Extract the [X, Y] coordinate from the center of the cell holding the provided text.  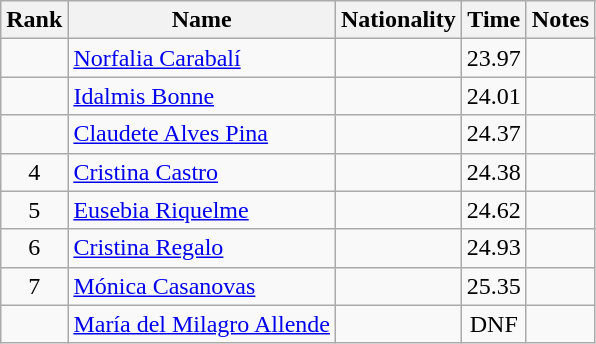
Cristina Regalo [202, 248]
Notes [560, 20]
Norfalia Carabalí [202, 58]
Eusebia Riquelme [202, 210]
24.37 [494, 134]
Nationality [399, 20]
Mónica Casanovas [202, 286]
24.62 [494, 210]
Claudete Alves Pina [202, 134]
Rank [34, 20]
5 [34, 210]
7 [34, 286]
Idalmis Bonne [202, 96]
DNF [494, 324]
María del Milagro Allende [202, 324]
Cristina Castro [202, 172]
4 [34, 172]
24.38 [494, 172]
24.93 [494, 248]
Name [202, 20]
24.01 [494, 96]
23.97 [494, 58]
25.35 [494, 286]
6 [34, 248]
Time [494, 20]
